Scan for the cell matching the given text and deliver its (X, Y) coordinate at center. 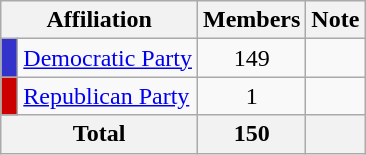
Members (251, 20)
Total (100, 134)
Affiliation (100, 20)
Note (336, 20)
Republican Party (108, 96)
150 (251, 134)
Democratic Party (108, 58)
149 (251, 58)
1 (251, 96)
